Return the (X, Y) coordinate for the center point of the cell that contains the specified text.  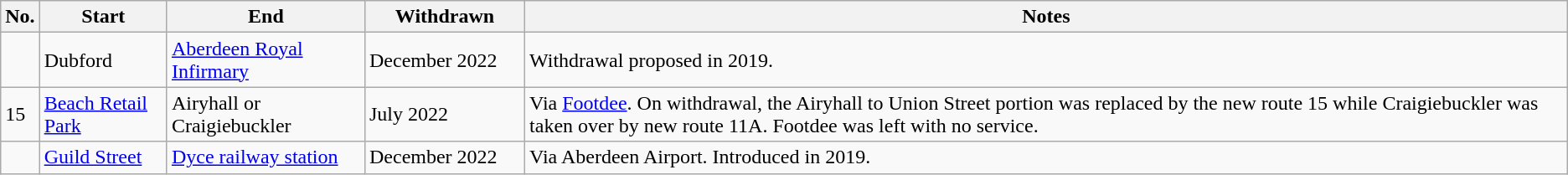
Start (103, 17)
Beach Retail Park (103, 114)
Guild Street (103, 157)
End (266, 17)
Via Aberdeen Airport. Introduced in 2019. (1047, 157)
Withdrawal proposed in 2019. (1047, 60)
Aberdeen Royal Infirmary (266, 60)
July 2022 (444, 114)
Notes (1047, 17)
Dubford (103, 60)
15 (20, 114)
Airyhall or Craigiebuckler (266, 114)
Withdrawn (444, 17)
No. (20, 17)
Dyce railway station (266, 157)
